Scan for the cell matching the given text and deliver its (x, y) coordinate at center. 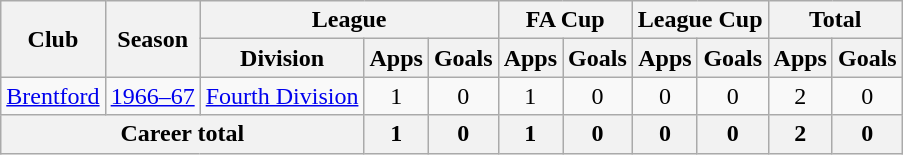
Season (152, 39)
Total (835, 20)
Career total (182, 134)
Brentford (53, 96)
FA Cup (565, 20)
League Cup (700, 20)
League (349, 20)
1966–67 (152, 96)
Club (53, 39)
Division (282, 58)
Fourth Division (282, 96)
